Capture the cell that displays the provided text and extract its (X, Y) central coordinate. 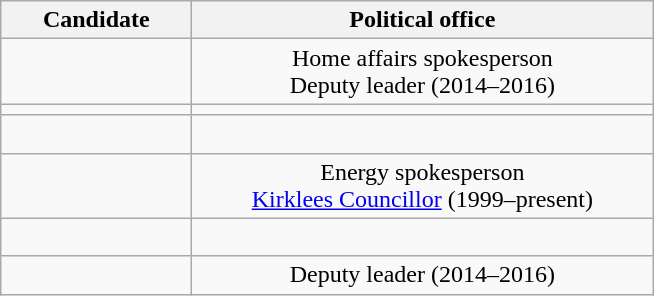
Political office (422, 20)
Candidate (96, 20)
Home affairs spokespersonDeputy leader (2014–2016) (422, 72)
Energy spokespersonKirklees Councillor (1999–present) (422, 186)
Deputy leader (2014–2016) (422, 275)
